Output the (x, y) coordinate of the center of the cell containing the given text.  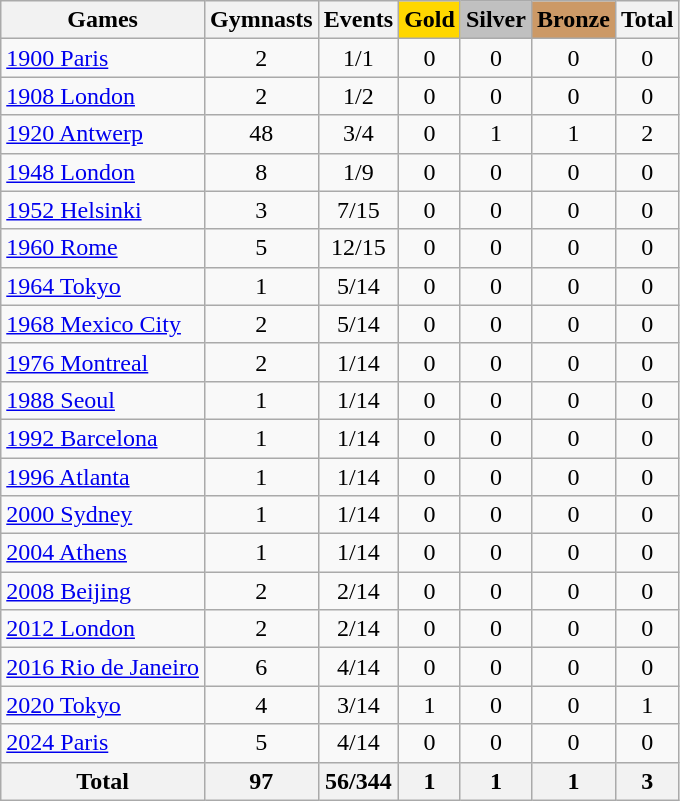
1960 Rome (103, 248)
1900 Paris (103, 58)
1948 London (103, 172)
7/15 (358, 210)
1964 Tokyo (103, 286)
3/4 (358, 134)
8 (261, 172)
1952 Helsinki (103, 210)
2024 Paris (103, 743)
Gymnasts (261, 20)
4 (261, 705)
Gold (430, 20)
1/1 (358, 58)
6 (261, 667)
2016 Rio de Janeiro (103, 667)
1992 Barcelona (103, 438)
56/344 (358, 781)
2012 London (103, 629)
1996 Atlanta (103, 477)
3/14 (358, 705)
1920 Antwerp (103, 134)
1976 Montreal (103, 362)
1/2 (358, 96)
2004 Athens (103, 553)
1908 London (103, 96)
Events (358, 20)
1/9 (358, 172)
2000 Sydney (103, 515)
48 (261, 134)
1968 Mexico City (103, 324)
2008 Beijing (103, 591)
12/15 (358, 248)
Games (103, 20)
97 (261, 781)
Silver (496, 20)
1988 Seoul (103, 400)
2020 Tokyo (103, 705)
Bronze (573, 20)
